Pinpoint the cell where the given text exists, returning its (X, Y) midpoint coordinate. 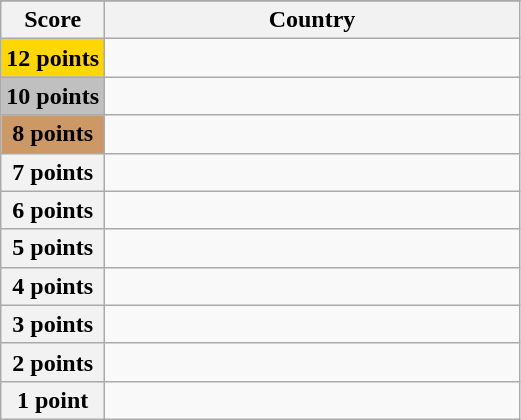
2 points (53, 362)
3 points (53, 324)
Score (53, 20)
7 points (53, 172)
8 points (53, 134)
4 points (53, 286)
10 points (53, 96)
1 point (53, 400)
5 points (53, 248)
6 points (53, 210)
Country (312, 20)
12 points (53, 58)
